Identify which cell holds the provided text, then report its [x, y] central coordinate. 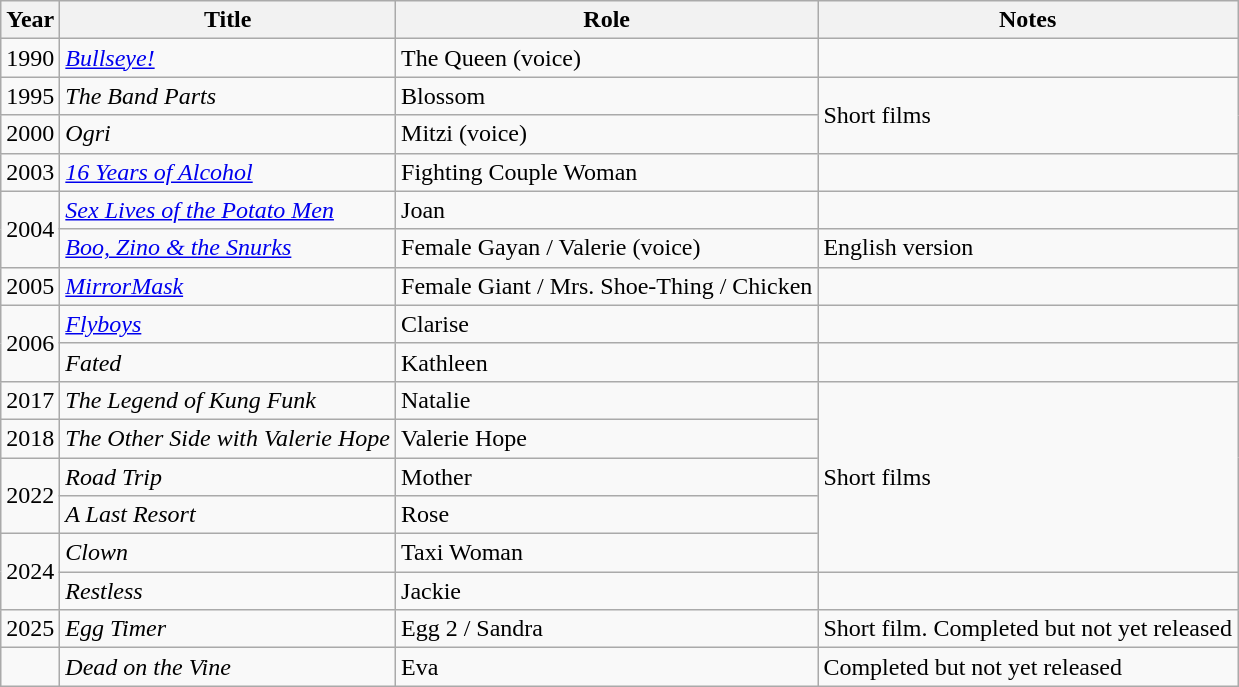
2006 [30, 343]
A Last Resort [228, 515]
Short film. Completed but not yet released [1028, 629]
Dead on the Vine [228, 667]
Rose [607, 515]
Boo, Zino & the Snurks [228, 248]
Completed but not yet released [1028, 667]
Eva [607, 667]
Title [228, 20]
2018 [30, 438]
Female Gayan / Valerie (voice) [607, 248]
2022 [30, 496]
1990 [30, 58]
The Band Parts [228, 96]
Taxi Woman [607, 553]
Female Giant / Mrs. Shoe-Thing / Chicken [607, 286]
Joan [607, 210]
Egg Timer [228, 629]
2024 [30, 572]
2003 [30, 172]
English version [1028, 248]
Bullseye! [228, 58]
The Other Side with Valerie Hope [228, 438]
16 Years of Alcohol [228, 172]
Restless [228, 591]
Mother [607, 477]
2025 [30, 629]
The Legend of Kung Funk [228, 400]
2004 [30, 229]
Kathleen [607, 362]
Mitzi (voice) [607, 134]
Clarise [607, 324]
2017 [30, 400]
Notes [1028, 20]
Jackie [607, 591]
Flyboys [228, 324]
2005 [30, 286]
Ogri [228, 134]
Fated [228, 362]
Role [607, 20]
Road Trip [228, 477]
Natalie [607, 400]
Egg 2 / Sandra [607, 629]
2000 [30, 134]
Valerie Hope [607, 438]
Clown [228, 553]
Fighting Couple Woman [607, 172]
Sex Lives of the Potato Men [228, 210]
Blossom [607, 96]
The Queen (voice) [607, 58]
1995 [30, 96]
MirrorMask [228, 286]
Year [30, 20]
